Identify which cell holds the provided text, then report its (X, Y) central coordinate. 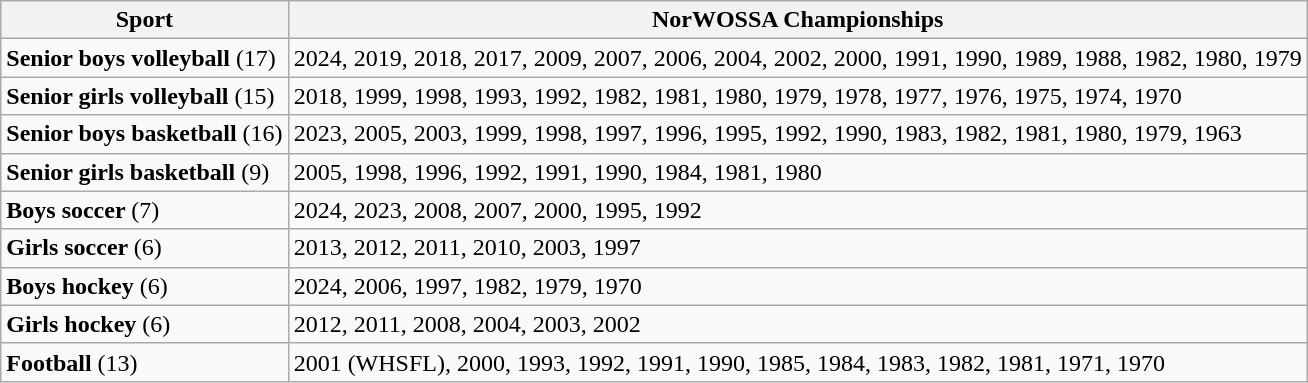
Girls soccer (6) (144, 248)
Boys soccer (7) (144, 210)
Boys hockey (6) (144, 286)
Senior girls volleyball (15) (144, 96)
Sport (144, 20)
2024, 2019, 2018, 2017, 2009, 2007, 2006, 2004, 2002, 2000, 1991, 1990, 1989, 1988, 1982, 1980, 1979 (798, 58)
Girls hockey (6) (144, 324)
Senior girls basketball (9) (144, 172)
Football (13) (144, 362)
NorWOSSA Championships (798, 20)
2024, 2006, 1997, 1982, 1979, 1970 (798, 286)
2024, 2023, 2008, 2007, 2000, 1995, 1992 (798, 210)
2023, 2005, 2003, 1999, 1998, 1997, 1996, 1995, 1992, 1990, 1983, 1982, 1981, 1980, 1979, 1963 (798, 134)
2013, 2012, 2011, 2010, 2003, 1997 (798, 248)
2005, 1998, 1996, 1992, 1991, 1990, 1984, 1981, 1980 (798, 172)
2012, 2011, 2008, 2004, 2003, 2002 (798, 324)
2001 (WHSFL), 2000, 1993, 1992, 1991, 1990, 1985, 1984, 1983, 1982, 1981, 1971, 1970 (798, 362)
Senior boys basketball (16) (144, 134)
Senior boys volleyball (17) (144, 58)
2018, 1999, 1998, 1993, 1992, 1982, 1981, 1980, 1979, 1978, 1977, 1976, 1975, 1974, 1970 (798, 96)
